Find where the given text appears and provide that cell's center as (X, Y) coordinate. 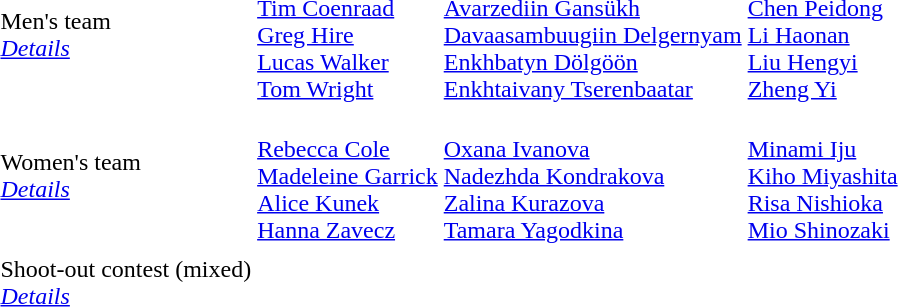
Rebecca ColeMadeleine GarrickAlice KunekHanna Zavecz (348, 176)
Oxana IvanovaNadezhda KondrakovaZalina KurazovaTamara Yagodkina (592, 176)
